Provide the [X, Y] coordinate of the cell's center where the given text is located.  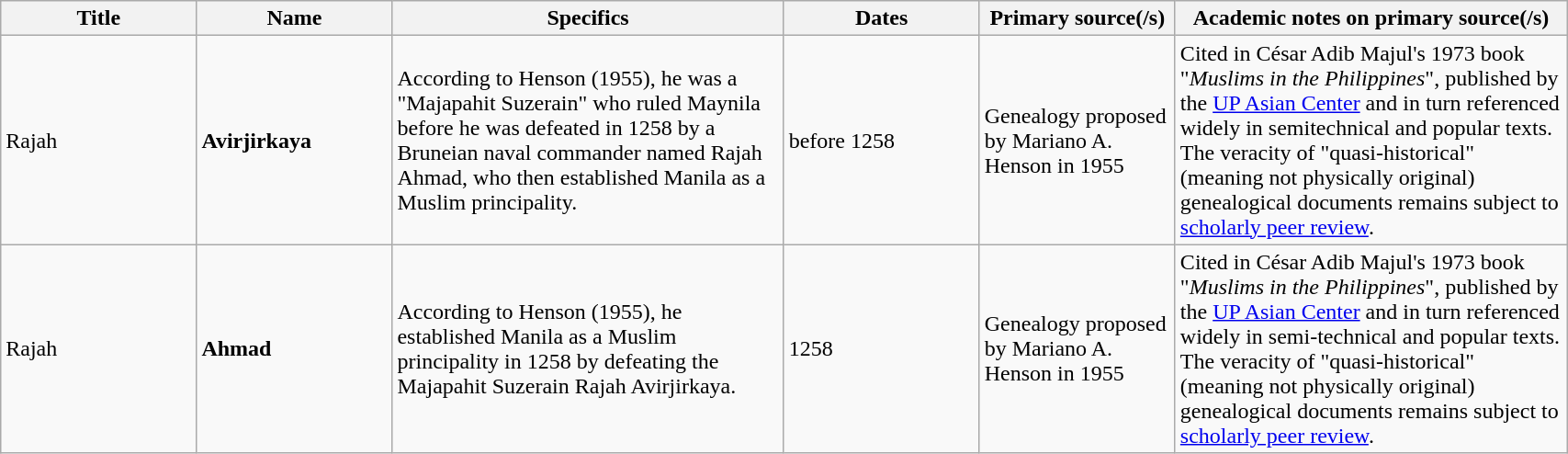
1258 [882, 349]
Specifics [588, 18]
Primary source(/s) [1077, 18]
According to Henson (1955), he established Manila as a Muslim principality in 1258 by defeating the Majapahit Suzerain Rajah Avirjirkaya. [588, 349]
Title [99, 18]
before 1258 [882, 140]
Academic notes on primary source(/s) [1371, 18]
Dates [882, 18]
Ahmad [294, 349]
Avirjirkaya [294, 140]
Name [294, 18]
